Determine the [x, y] coordinate at the center of the cell enclosing the given text.  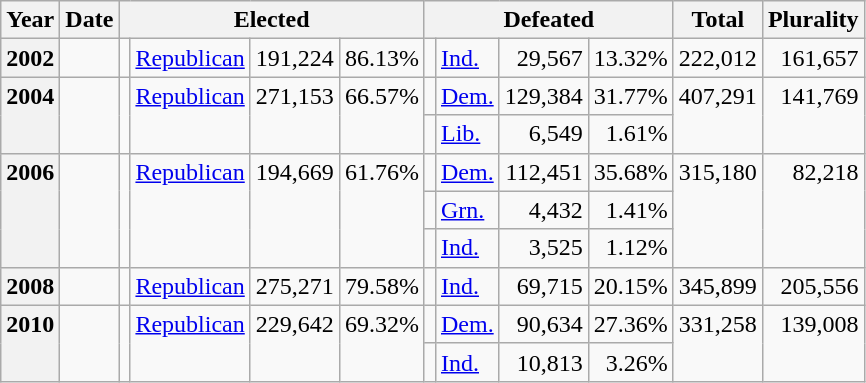
31.77% [630, 96]
Defeated [548, 20]
3,525 [544, 248]
61.76% [382, 210]
Plurality [813, 20]
69,715 [544, 286]
2004 [30, 115]
141,769 [813, 115]
Date [90, 20]
Total [718, 20]
3.26% [630, 362]
1.61% [630, 134]
Lib. [467, 134]
Elected [272, 20]
129,384 [544, 96]
271,153 [294, 115]
139,008 [813, 343]
2008 [30, 286]
407,291 [718, 115]
112,451 [544, 172]
66.57% [382, 115]
205,556 [813, 286]
161,657 [813, 58]
345,899 [718, 286]
Grn. [467, 210]
10,813 [544, 362]
4,432 [544, 210]
2006 [30, 210]
79.58% [382, 286]
27.36% [630, 324]
29,567 [544, 58]
35.68% [630, 172]
13.32% [630, 58]
315,180 [718, 210]
Year [30, 20]
331,258 [718, 343]
222,012 [718, 58]
2002 [30, 58]
2010 [30, 343]
194,669 [294, 210]
1.41% [630, 210]
82,218 [813, 210]
90,634 [544, 324]
86.13% [382, 58]
191,224 [294, 58]
6,549 [544, 134]
20.15% [630, 286]
69.32% [382, 343]
275,271 [294, 286]
229,642 [294, 343]
1.12% [630, 248]
